Pinpoint the cell where the given text exists, returning its (x, y) midpoint coordinate. 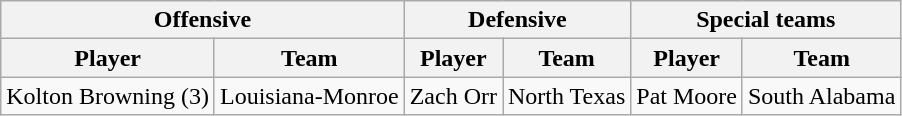
South Alabama (821, 96)
Kolton Browning (3) (108, 96)
Defensive (518, 20)
Zach Orr (453, 96)
Louisiana-Monroe (309, 96)
Special teams (766, 20)
Pat Moore (687, 96)
North Texas (566, 96)
Offensive (202, 20)
